Provide the (x, y) coordinate of the cell's center where the given text is located.  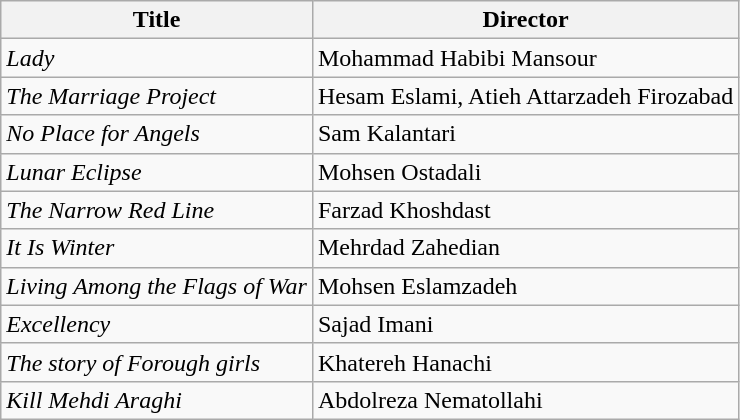
Sam Kalantari (525, 134)
Living Among the Flags of War (157, 286)
Sajad Imani (525, 324)
Kill Mehdi Araghi (157, 400)
Lady (157, 58)
No Place for Angels (157, 134)
Title (157, 20)
The story of Forough girls (157, 362)
Director (525, 20)
Khatereh Hanachi (525, 362)
Mohammad Habibi Mansour (525, 58)
Farzad Khoshdast (525, 210)
The Marriage Project (157, 96)
Mohsen Eslamzadeh (525, 286)
Excellency (157, 324)
Mehrdad Zahedian (525, 248)
Lunar Eclipse (157, 172)
Hesam Eslami, Atieh Attarzadeh Firozabad (525, 96)
Mohsen Ostadali (525, 172)
It Is Winter (157, 248)
The Narrow Red Line (157, 210)
Abdolreza Nematollahi (525, 400)
